Extract the (x, y) coordinate from the center of the cell holding the provided text.  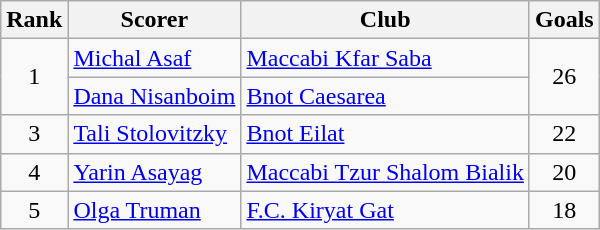
Maccabi Tzur Shalom Bialik (386, 172)
F.C. Kiryat Gat (386, 210)
Dana Nisanboim (154, 96)
Tali Stolovitzky (154, 134)
Yarin Asayag (154, 172)
1 (34, 77)
3 (34, 134)
26 (564, 77)
20 (564, 172)
Maccabi Kfar Saba (386, 58)
22 (564, 134)
5 (34, 210)
4 (34, 172)
Olga Truman (154, 210)
Scorer (154, 20)
Club (386, 20)
Michal Asaf (154, 58)
18 (564, 210)
Goals (564, 20)
Rank (34, 20)
Bnot Eilat (386, 134)
Bnot Caesarea (386, 96)
